Pinpoint the cell where the given text exists, returning its [X, Y] midpoint coordinate. 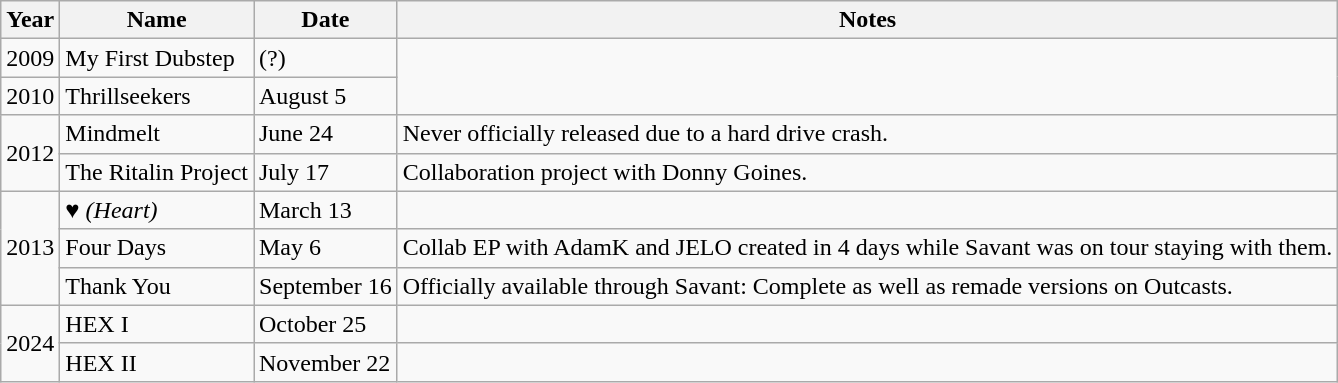
Thrillseekers [157, 96]
Never officially released due to a hard drive crash. [868, 134]
Collaboration project with Donny Goines. [868, 172]
June 24 [326, 134]
September 16 [326, 286]
Date [326, 20]
Collab EP with AdamK and JELO created in 4 days while Savant was on tour staying with them. [868, 248]
2010 [30, 96]
Mindmelt [157, 134]
2013 [30, 248]
May 6 [326, 248]
HEX II [157, 362]
Notes [868, 20]
November 22 [326, 362]
(?) [326, 58]
March 13 [326, 210]
October 25 [326, 324]
Name [157, 20]
Officially available through Savant: Complete as well as remade versions on Outcasts. [868, 286]
Four Days [157, 248]
HEX I [157, 324]
Thank You [157, 286]
August 5 [326, 96]
2012 [30, 153]
The Ritalin Project [157, 172]
♥ (Heart) [157, 210]
My First Dubstep [157, 58]
Year [30, 20]
July 17 [326, 172]
2024 [30, 343]
2009 [30, 58]
